Identify which cell holds the provided text, then report its (x, y) central coordinate. 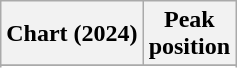
Chart (2024) (72, 34)
Peakposition (189, 34)
